Return [X, Y] of the center of cell containing provided text 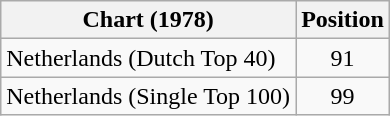
99 [343, 96]
Netherlands (Single Top 100) [148, 96]
Chart (1978) [148, 20]
Position [343, 20]
Netherlands (Dutch Top 40) [148, 58]
91 [343, 58]
